Return [X, Y] of the center of cell containing provided text 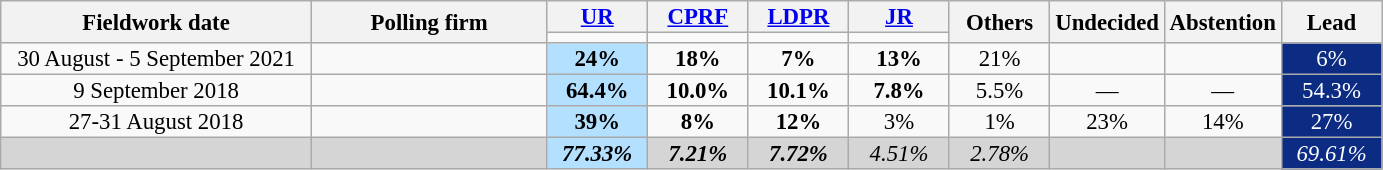
27-31 August 2018 [156, 122]
7% [798, 59]
27% [1332, 122]
Fieldwork date [156, 22]
10.1% [798, 91]
JR [900, 17]
64.4% [598, 91]
Others [1000, 22]
7.8% [900, 91]
6% [1332, 59]
Abstention [1222, 22]
Undecided [1107, 22]
5.5% [1000, 91]
UR [598, 17]
54.3% [1332, 91]
21% [1000, 59]
9 September 2018 [156, 91]
CPRF [698, 17]
4.51% [900, 154]
30 August - 5 September 2021 [156, 59]
7.21% [698, 154]
39% [598, 122]
69.61% [1332, 154]
23% [1107, 122]
8% [698, 122]
7.72% [798, 154]
LDPR [798, 17]
2.78% [1000, 154]
Lead [1332, 22]
77.33% [598, 154]
1% [1000, 122]
24% [598, 59]
18% [698, 59]
Polling firm [429, 22]
12% [798, 122]
14% [1222, 122]
10.0% [698, 91]
13% [900, 59]
3% [900, 122]
